Capture the cell that displays the provided text and extract its (x, y) central coordinate. 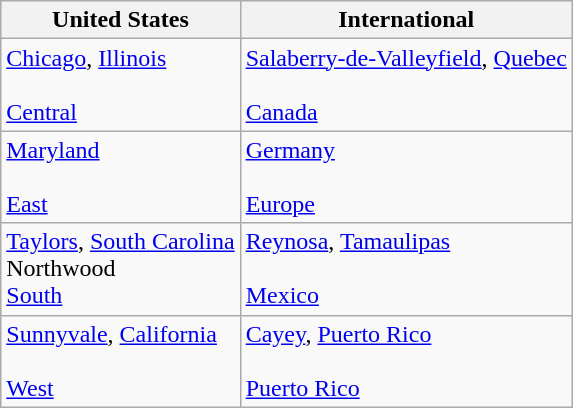
GermanyEurope (406, 177)
Reynosa, TamaulipasMexico (406, 269)
Cayey, Puerto RicoPuerto Rico (406, 361)
Chicago, IllinoisCentral (120, 85)
International (406, 20)
MarylandEast (120, 177)
Sunnyvale, CaliforniaWest (120, 361)
Salaberry-de-Valleyfield, QuebecCanada (406, 85)
Taylors, South CarolinaNorthwoodSouth (120, 269)
United States (120, 20)
